From the cell containing the given text, extract its center point as [x, y] coordinate. 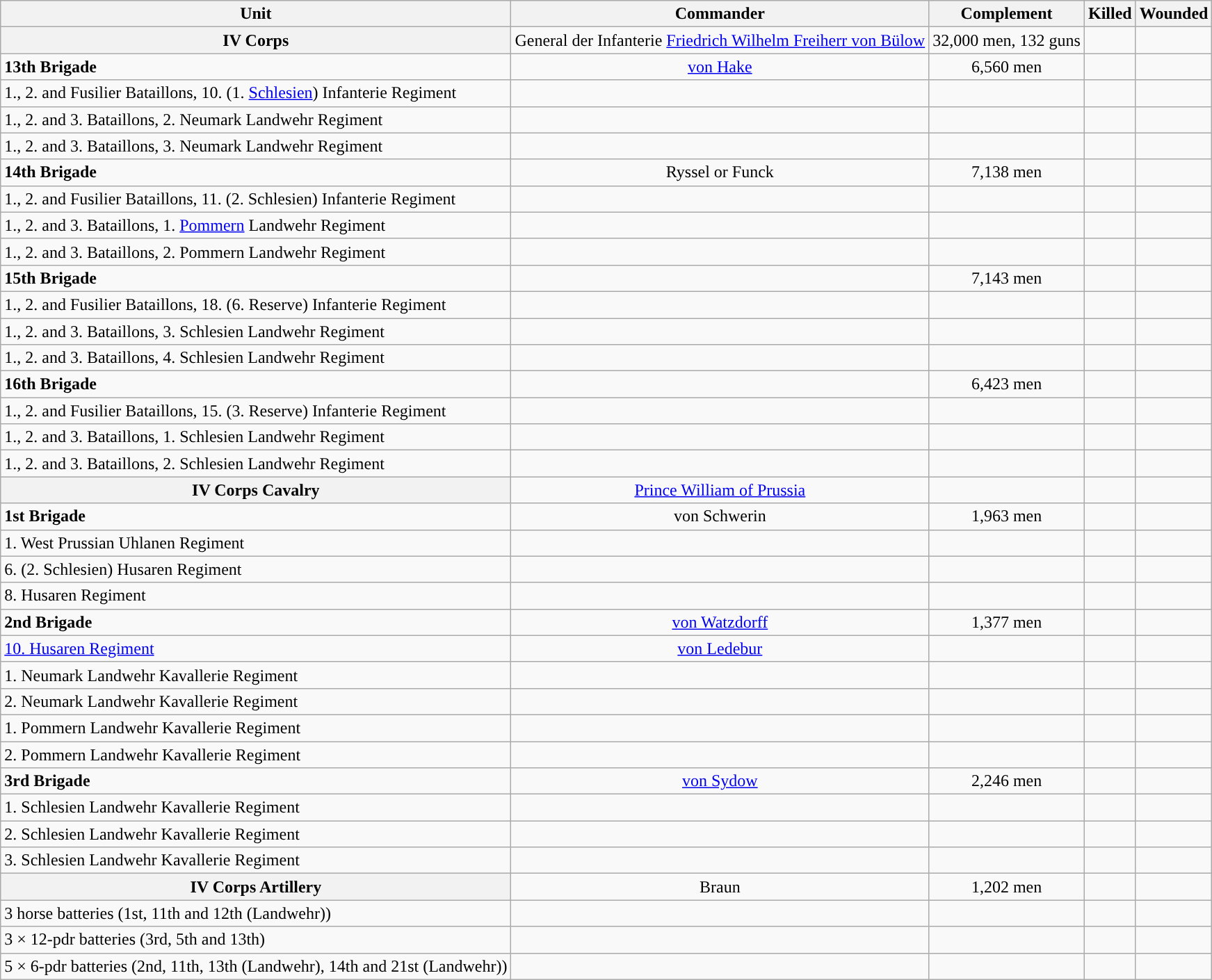
Commander [720, 14]
2. Neumark Landwehr Kavallerie Regiment [256, 701]
1., 2. and Fusilier Bataillons, 11. (2. Schlesien) Infanterie Regiment [256, 199]
3. Schlesien Landwehr Kavallerie Regiment [256, 860]
2nd Brigade [256, 622]
32,000 men, 132 guns [1007, 40]
IV Corps Cavalry [256, 490]
Unit [256, 14]
14th Brigade [256, 172]
Braun [720, 887]
IV Corps [256, 40]
von Watzdorff [720, 622]
1. West Prussian Uhlanen Regiment [256, 543]
7,143 men [1007, 278]
von Schwerin [720, 516]
2. Schlesien Landwehr Kavallerie Regiment [256, 834]
1., 2. and 3. Bataillons, 4. Schlesien Landwehr Regiment [256, 358]
1., 2. and Fusilier Bataillons, 18. (6. Reserve) Infanterie Regiment [256, 304]
6,560 men [1007, 67]
6,423 men [1007, 384]
3 horse batteries (1st, 11th and 12th (Landwehr)) [256, 913]
1st Brigade [256, 516]
IV Corps Artillery [256, 887]
7,138 men [1007, 172]
3 × 12-pdr batteries (3rd, 5th and 13th) [256, 940]
von Sydow [720, 781]
1,377 men [1007, 622]
1., 2. and 3. Bataillons, 2. Schlesien Landwehr Regiment [256, 464]
Complement [1007, 14]
1., 2. and 3. Bataillons, 3. Schlesien Landwehr Regiment [256, 332]
6. (2. Schlesien) Husaren Regiment [256, 569]
1,202 men [1007, 887]
1., 2. and 3. Bataillons, 1. Pommern Landwehr Regiment [256, 225]
General der Infanterie Friedrich Wilhelm Freiherr von Bülow [720, 40]
von Hake [720, 67]
10. Husaren Regiment [256, 648]
1., 2. and Fusilier Bataillons, 15. (3. Reserve) Infanterie Regiment [256, 411]
1. Pommern Landwehr Kavallerie Regiment [256, 728]
1., 2. and 3. Bataillons, 3. Neumark Landwehr Regiment [256, 146]
Wounded [1174, 14]
16th Brigade [256, 384]
1,963 men [1007, 516]
13th Brigade [256, 67]
1. Schlesien Landwehr Kavallerie Regiment [256, 808]
Ryssel or Funck [720, 172]
1. Neumark Landwehr Kavallerie Regiment [256, 675]
2. Pommern Landwehr Kavallerie Regiment [256, 754]
1., 2. and 3. Bataillons, 2. Neumark Landwehr Regiment [256, 120]
1., 2. and Fusilier Bataillons, 10. (1. Schlesien) Infanterie Regiment [256, 93]
8. Husaren Regiment [256, 596]
2,246 men [1007, 781]
Killed [1110, 14]
5 × 6-pdr batteries (2nd, 11th, 13th (Landwehr), 14th and 21st (Landwehr)) [256, 966]
1., 2. and 3. Bataillons, 1. Schlesien Landwehr Regiment [256, 437]
von Ledebur [720, 648]
Prince William of Prussia [720, 490]
3rd Brigade [256, 781]
15th Brigade [256, 278]
1., 2. and 3. Bataillons, 2. Pommern Landwehr Regiment [256, 252]
